Determine the [X, Y] coordinate at the center of the cell enclosing the given text.  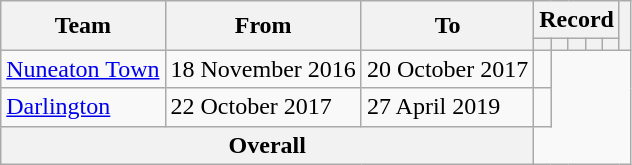
Darlington [83, 107]
Overall [268, 145]
From [263, 26]
27 April 2019 [447, 107]
Record [577, 20]
18 November 2016 [263, 69]
22 October 2017 [263, 107]
To [447, 26]
Nuneaton Town [83, 69]
20 October 2017 [447, 69]
Team [83, 26]
